Return the [X, Y] coordinate for the center point of the cell that contains the specified text.  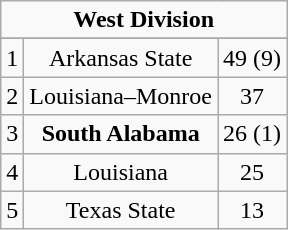
Louisiana [121, 172]
26 (1) [252, 134]
2 [12, 96]
5 [12, 210]
Arkansas State [121, 58]
37 [252, 96]
Texas State [121, 210]
4 [12, 172]
49 (9) [252, 58]
South Alabama [121, 134]
13 [252, 210]
3 [12, 134]
West Division [144, 20]
Louisiana–Monroe [121, 96]
1 [12, 58]
25 [252, 172]
